Scan for the cell matching the given text and deliver its (X, Y) coordinate at center. 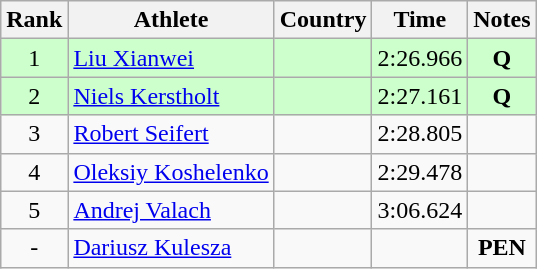
2:28.805 (420, 134)
Dariusz Kulesza (171, 248)
- (34, 248)
Time (420, 20)
2:26.966 (420, 58)
2 (34, 96)
3:06.624 (420, 210)
2:29.478 (420, 172)
Country (323, 20)
Athlete (171, 20)
4 (34, 172)
3 (34, 134)
PEN (502, 248)
1 (34, 58)
Niels Kerstholt (171, 96)
Liu Xianwei (171, 58)
Andrej Valach (171, 210)
2:27.161 (420, 96)
Robert Seifert (171, 134)
Oleksiy Koshelenko (171, 172)
Notes (502, 20)
Rank (34, 20)
5 (34, 210)
